From the cell containing the given text, extract its center point as (x, y) coordinate. 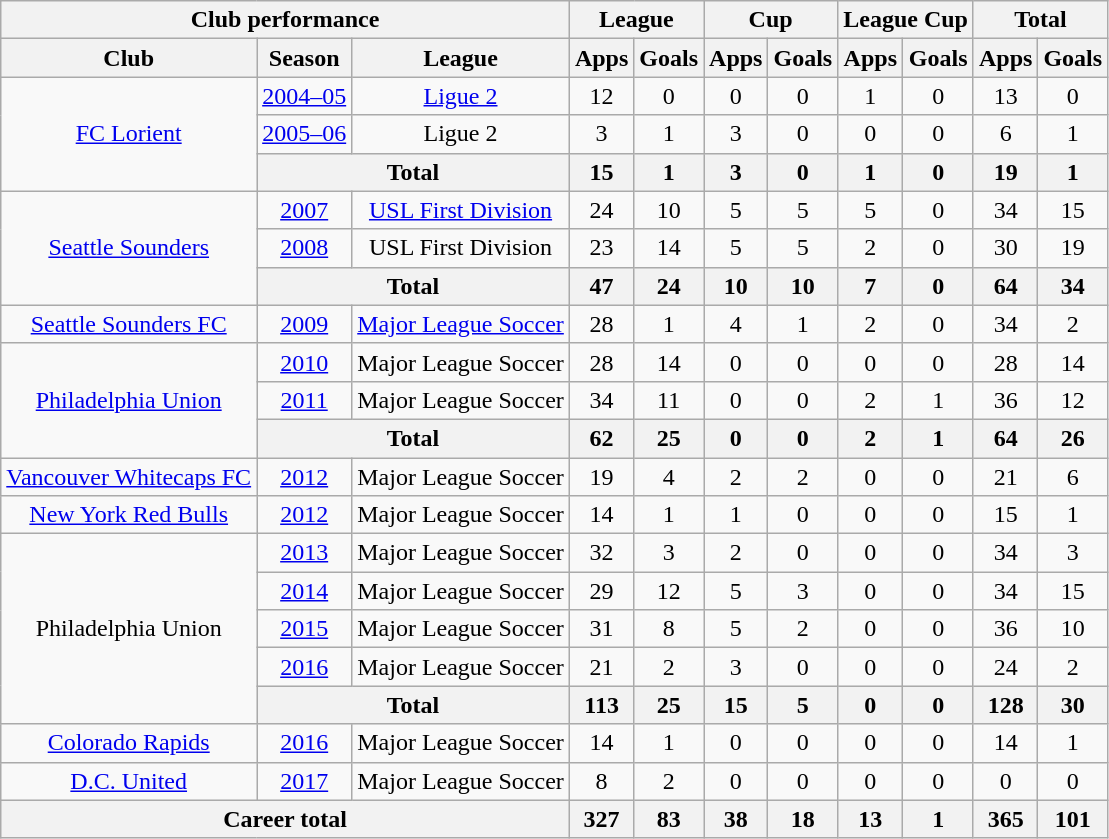
Cup (771, 20)
7 (870, 286)
Seattle Sounders (129, 248)
2011 (304, 400)
2008 (304, 248)
47 (601, 286)
23 (601, 248)
Colorado Rapids (129, 743)
New York Red Bulls (129, 515)
Season (304, 58)
327 (601, 819)
83 (669, 819)
2005–06 (304, 134)
2017 (304, 781)
26 (1073, 438)
League Cup (906, 20)
D.C. United (129, 781)
FC Lorient (129, 134)
Career total (286, 819)
2010 (304, 362)
2004–05 (304, 96)
11 (669, 400)
2009 (304, 324)
18 (803, 819)
Seattle Sounders FC (129, 324)
31 (601, 629)
32 (601, 553)
2013 (304, 553)
Club performance (286, 20)
2014 (304, 591)
38 (736, 819)
365 (1005, 819)
29 (601, 591)
Vancouver Whitecaps FC (129, 477)
128 (1005, 705)
Club (129, 58)
113 (601, 705)
62 (601, 438)
2007 (304, 210)
2015 (304, 629)
101 (1073, 819)
